Capture the cell that displays the provided text and extract its [X, Y] central coordinate. 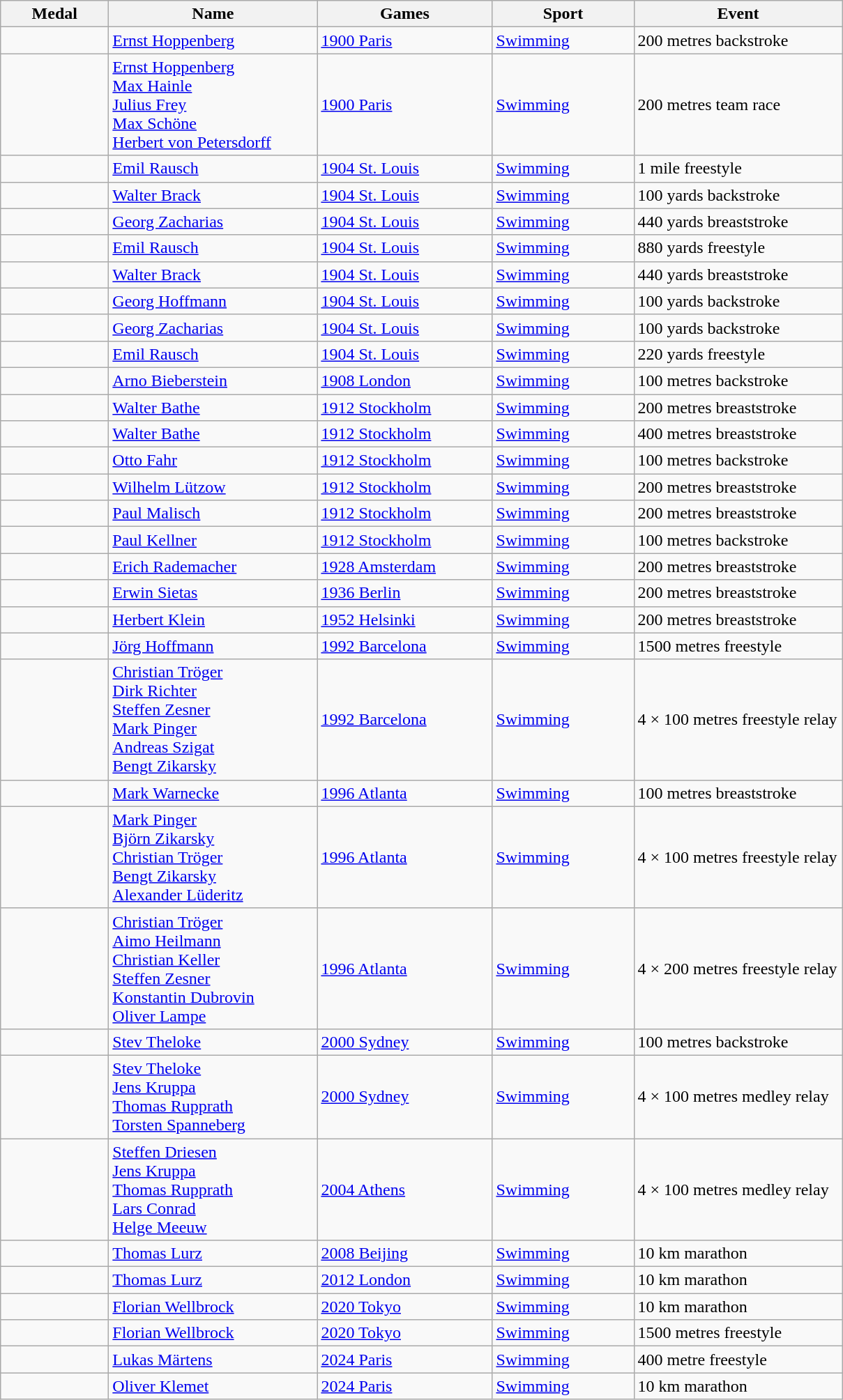
Steffen DriesenJens KruppaThomas RupprathLars ConradHelge Meeuw [213, 1190]
Name [213, 14]
1936 Berlin [404, 593]
1952 Helsinki [404, 620]
220 yards freestyle [738, 354]
2004 Athens [404, 1190]
400 metres breaststroke [738, 434]
Ernst Hoppenberg [213, 40]
Lukas Märtens [213, 1360]
200 metres backstroke [738, 40]
Mark PingerBjörn ZikarskyChristian TrögerBengt ZikarskyAlexander Lüderitz [213, 857]
Wilhelm Lützow [213, 487]
Event [738, 14]
Paul Kellner [213, 540]
1928 Amsterdam [404, 567]
1 mile freestyle [738, 169]
200 metres team race [738, 105]
Otto Fahr [213, 461]
2012 London [404, 1280]
Jörg Hoffmann [213, 646]
1908 London [404, 380]
Stev ThelokeJens KruppaThomas RupprathTorsten Spanneberg [213, 1097]
Games [404, 14]
Erwin Sietas [213, 593]
Erich Rademacher [213, 567]
Paul Malisch [213, 514]
Georg Hoffmann [213, 301]
Oliver Klemet [213, 1386]
Christian TrögerDirk RichterSteffen ZesnerMark PingerAndreas SzigatBengt Zikarsky [213, 719]
Medal [54, 14]
Herbert Klein [213, 620]
400 metre freestyle [738, 1360]
Stev Theloke [213, 1042]
880 yards freestyle [738, 248]
Mark Warnecke [213, 793]
4 × 200 metres freestyle relay [738, 969]
Ernst HoppenbergMax HainleJulius FreyMax SchöneHerbert von Petersdorff [213, 105]
Arno Bieberstein [213, 380]
2008 Beijing [404, 1254]
100 metres breaststroke [738, 793]
Sport [563, 14]
Christian TrögerAimo HeilmannChristian KellerSteffen ZesnerKonstantin DubrovinOliver Lampe [213, 969]
